Provide the (x, y) coordinate of the cell's center where the given text is located.  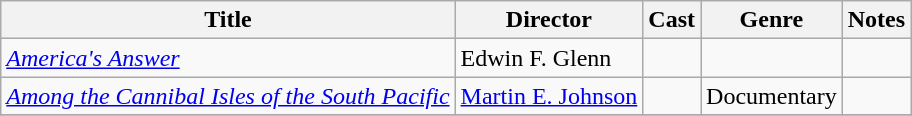
Edwin F. Glenn (549, 58)
Documentary (772, 96)
Among the Cannibal Isles of the South Pacific (228, 96)
Director (549, 20)
Cast (672, 20)
Martin E. Johnson (549, 96)
America's Answer (228, 58)
Title (228, 20)
Notes (876, 20)
Genre (772, 20)
